Output the [x, y] coordinate of the center of the cell containing the given text.  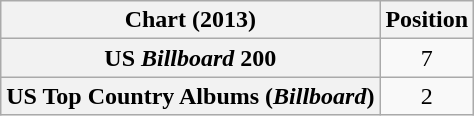
Position [427, 20]
Chart (2013) [190, 20]
7 [427, 58]
2 [427, 96]
US Billboard 200 [190, 58]
US Top Country Albums (Billboard) [190, 96]
